Detect which cell encompasses the target text, then output its [X, Y] center coordinate. 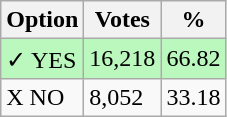
✓ YES [42, 59]
% [194, 20]
Votes [122, 20]
8,052 [122, 97]
16,218 [122, 59]
Option [42, 20]
66.82 [194, 59]
33.18 [194, 97]
X NO [42, 97]
